Provide the [X, Y] coordinate of the cell's center where the given text is located.  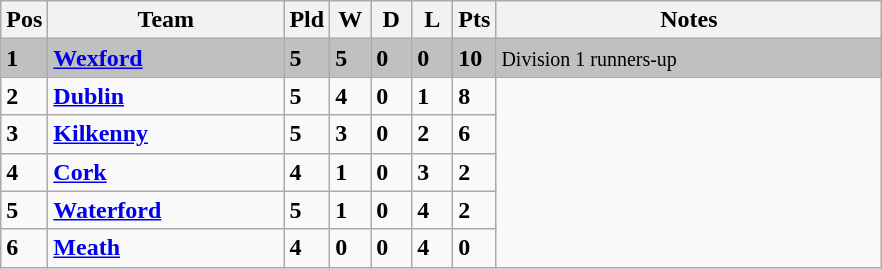
Meath [166, 248]
Dublin [166, 96]
Notes [689, 20]
8 [474, 96]
Kilkenny [166, 134]
Pos [24, 20]
D [392, 20]
Pld [307, 20]
Pts [474, 20]
W [350, 20]
Team [166, 20]
10 [474, 58]
Division 1 runners-up [689, 58]
Cork [166, 172]
L [432, 20]
Wexford [166, 58]
Waterford [166, 210]
